Identify which cell holds the provided text, then report its (x, y) central coordinate. 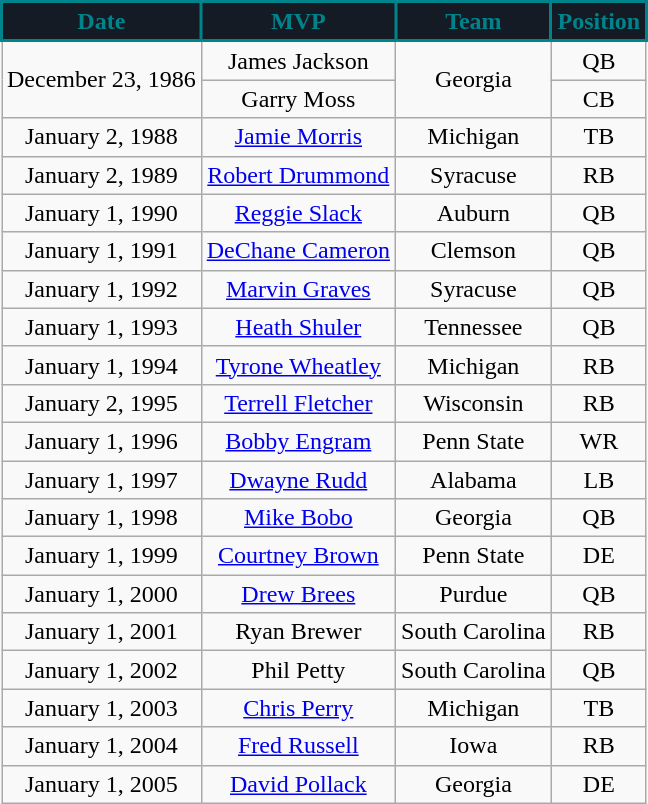
Iowa (474, 746)
James Jackson (298, 60)
Auburn (474, 213)
January 1, 1993 (102, 327)
Bobby Engram (298, 441)
January 1, 2004 (102, 746)
Dwayne Rudd (298, 479)
Heath Shuler (298, 327)
Drew Brees (298, 594)
January 1, 1996 (102, 441)
Mike Bobo (298, 518)
December 23, 1986 (102, 80)
Wisconsin (474, 403)
Chris Perry (298, 708)
Position (598, 22)
LB (598, 479)
January 1, 1999 (102, 556)
MVP (298, 22)
Phil Petty (298, 670)
Marvin Graves (298, 289)
Fred Russell (298, 746)
January 1, 1991 (102, 251)
January 2, 1988 (102, 137)
Tennessee (474, 327)
Ryan Brewer (298, 632)
Courtney Brown (298, 556)
Garry Moss (298, 99)
CB (598, 99)
January 1, 1992 (102, 289)
January 1, 2003 (102, 708)
Date (102, 22)
Robert Drummond (298, 175)
Alabama (474, 479)
Reggie Slack (298, 213)
January 1, 2005 (102, 784)
Clemson (474, 251)
January 2, 1989 (102, 175)
WR (598, 441)
January 1, 1997 (102, 479)
Jamie Morris (298, 137)
January 1, 1994 (102, 365)
Tyrone Wheatley (298, 365)
January 1, 1990 (102, 213)
Team (474, 22)
Terrell Fletcher (298, 403)
January 1, 2002 (102, 670)
January 1, 2000 (102, 594)
Purdue (474, 594)
January 1, 2001 (102, 632)
January 2, 1995 (102, 403)
David Pollack (298, 784)
DeChane Cameron (298, 251)
January 1, 1998 (102, 518)
